Extract the (x, y) coordinate from the center of the cell holding the provided text.  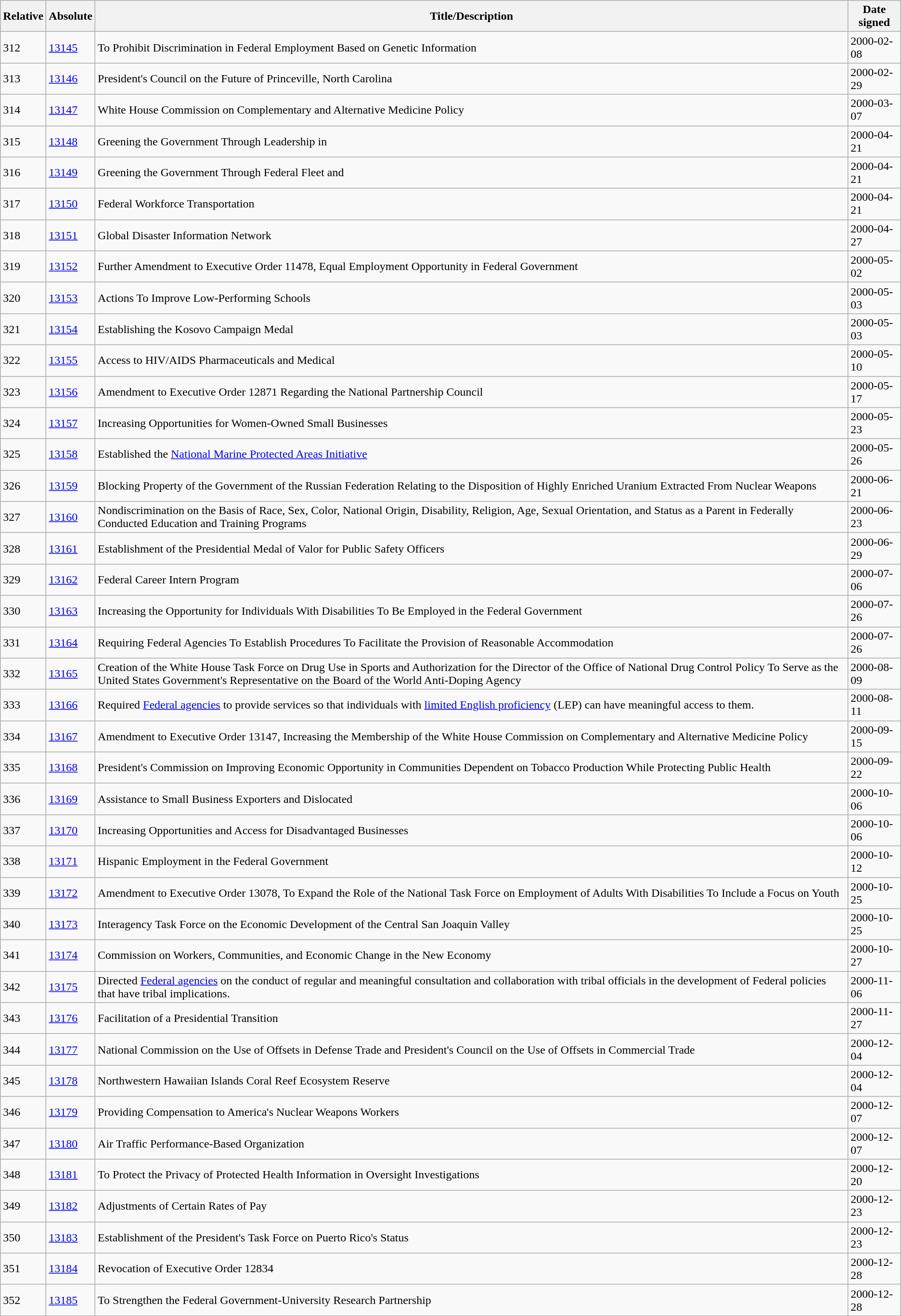
2000-06-21 (874, 486)
318 (23, 235)
335 (23, 767)
Title/Description (472, 16)
352 (23, 1300)
13147 (71, 110)
343 (23, 1019)
Requiring Federal Agencies To Establish Procedures To Facilitate the Provision of Reasonable Accommodation (472, 642)
13158 (71, 454)
13151 (71, 235)
319 (23, 267)
13165 (71, 674)
Global Disaster Information Network (472, 235)
Adjustments of Certain Rates of Pay (472, 1206)
2000-11-06 (874, 987)
Providing Compensation to America's Nuclear Weapons Workers (472, 1112)
315 (23, 142)
13178 (71, 1081)
Hispanic Employment in the Federal Government (472, 862)
333 (23, 705)
2000-08-11 (874, 705)
13184 (71, 1269)
345 (23, 1081)
Greening the Government Through Leadership in (472, 142)
13166 (71, 705)
2000-06-23 (874, 517)
13181 (71, 1174)
13170 (71, 830)
Access to HIV/AIDS Pharmaceuticals and Medical (472, 360)
13185 (71, 1300)
13176 (71, 1019)
To Prohibit Discrimination in Federal Employment Based on Genetic Information (472, 47)
13183 (71, 1237)
Revocation of Executive Order 12834 (472, 1269)
National Commission on the Use of Offsets in Defense Trade and President's Council on the Use of Offsets in Commercial Trade (472, 1049)
To Strengthen the Federal Government-University Research Partnership (472, 1300)
Amendment to Executive Order 12871 Regarding the National Partnership Council (472, 392)
Facilitation of a Presidential Transition (472, 1019)
2000-02-08 (874, 47)
312 (23, 47)
332 (23, 674)
13146 (71, 79)
13160 (71, 517)
2000-04-27 (874, 235)
313 (23, 79)
13152 (71, 267)
342 (23, 987)
336 (23, 799)
334 (23, 736)
344 (23, 1049)
Greening the Government Through Federal Fleet and (472, 172)
13148 (71, 142)
350 (23, 1237)
Relative (23, 16)
13174 (71, 956)
13179 (71, 1112)
13145 (71, 47)
340 (23, 924)
13175 (71, 987)
White House Commission on Complementary and Alternative Medicine Policy (472, 110)
2000-10-12 (874, 862)
338 (23, 862)
317 (23, 204)
Required Federal agencies to provide services so that individuals with limited English proficiency (LEP) can have meaningful access to them. (472, 705)
351 (23, 1269)
13167 (71, 736)
Commission on Workers, Communities, and Economic Change in the New Economy (472, 956)
13150 (71, 204)
324 (23, 424)
337 (23, 830)
Air Traffic Performance-Based Organization (472, 1144)
13169 (71, 799)
2000-10-27 (874, 956)
13155 (71, 360)
2000-09-22 (874, 767)
13177 (71, 1049)
13180 (71, 1144)
Federal Career Intern Program (472, 580)
Actions To Improve Low-Performing Schools (472, 297)
321 (23, 329)
Establishment of the President's Task Force on Puerto Rico's Status (472, 1237)
339 (23, 892)
Amendment to Executive Order 13147, Increasing the Membership of the White House Commission on Complementary and Alternative Medicine Policy (472, 736)
2000-02-29 (874, 79)
Increasing the Opportunity for Individuals With Disabilities To Be Employed in the Federal Government (472, 611)
13182 (71, 1206)
2000-07-06 (874, 580)
Date signed (874, 16)
Absolute (71, 16)
13171 (71, 862)
Blocking Property of the Government of the Russian Federation Relating to the Disposition of Highly Enriched Uranium Extracted From Nuclear Weapons (472, 486)
13157 (71, 424)
2000-12-20 (874, 1174)
Establishing the Kosovo Campaign Medal (472, 329)
13164 (71, 642)
13168 (71, 767)
2000-05-23 (874, 424)
2000-05-26 (874, 454)
2000-11-27 (874, 1019)
2000-05-02 (874, 267)
329 (23, 580)
327 (23, 517)
2000-06-29 (874, 549)
13159 (71, 486)
2000-05-17 (874, 392)
Further Amendment to Executive Order 11478, Equal Employment Opportunity in Federal Government (472, 267)
328 (23, 549)
Interagency Task Force on the Economic Development of the Central San Joaquin Valley (472, 924)
13161 (71, 549)
347 (23, 1144)
Established the National Marine Protected Areas Initiative (472, 454)
13154 (71, 329)
2000-09-15 (874, 736)
2000-08-09 (874, 674)
314 (23, 110)
326 (23, 486)
President's Council on the Future of Princeville, North Carolina (472, 79)
349 (23, 1206)
13173 (71, 924)
346 (23, 1112)
Federal Workforce Transportation (472, 204)
322 (23, 360)
330 (23, 611)
13153 (71, 297)
348 (23, 1174)
316 (23, 172)
Increasing Opportunities for Women-Owned Small Businesses (472, 424)
2000-03-07 (874, 110)
Establishment of the Presidential Medal of Valor for Public Safety Officers (472, 549)
331 (23, 642)
13156 (71, 392)
2000-05-10 (874, 360)
341 (23, 956)
13163 (71, 611)
320 (23, 297)
Assistance to Small Business Exporters and Dislocated (472, 799)
13162 (71, 580)
Northwestern Hawaiian Islands Coral Reef Ecosystem Reserve (472, 1081)
13149 (71, 172)
Increasing Opportunities and Access for Disadvantaged Businesses (472, 830)
13172 (71, 892)
323 (23, 392)
President's Commission on Improving Economic Opportunity in Communities Dependent on Tobacco Production While Protecting Public Health (472, 767)
To Protect the Privacy of Protected Health Information in Oversight Investigations (472, 1174)
325 (23, 454)
